Return (X, Y) of the center of cell containing provided text 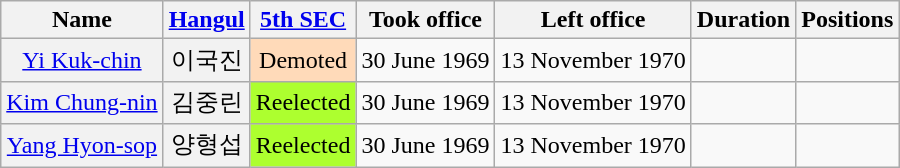
양형섭 (206, 146)
Demoted (303, 60)
5th SEC (303, 20)
Positions (848, 20)
Yang Hyon-sop (82, 146)
Left office (593, 20)
김중린 (206, 102)
Yi Kuk-chin (82, 60)
Hangul (206, 20)
Kim Chung-nin (82, 102)
Name (82, 20)
Duration (743, 20)
이국진 (206, 60)
Took office (426, 20)
